Scan for the cell matching the given text and deliver its (x, y) coordinate at center. 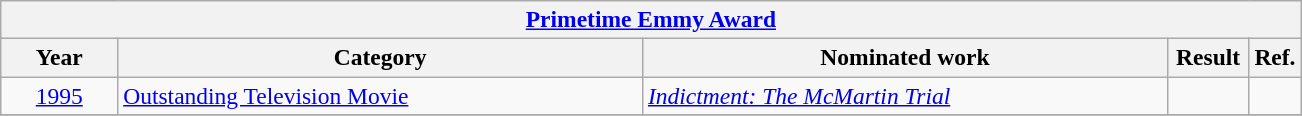
Indictment: The McMartin Trial (906, 95)
Category (380, 57)
Outstanding Television Movie (380, 95)
Result (1208, 57)
1995 (60, 95)
Ref. (1275, 57)
Year (60, 57)
Primetime Emmy Award (651, 19)
Nominated work (906, 57)
